Provide the (X, Y) coordinate of the cell's center where the given text is located.  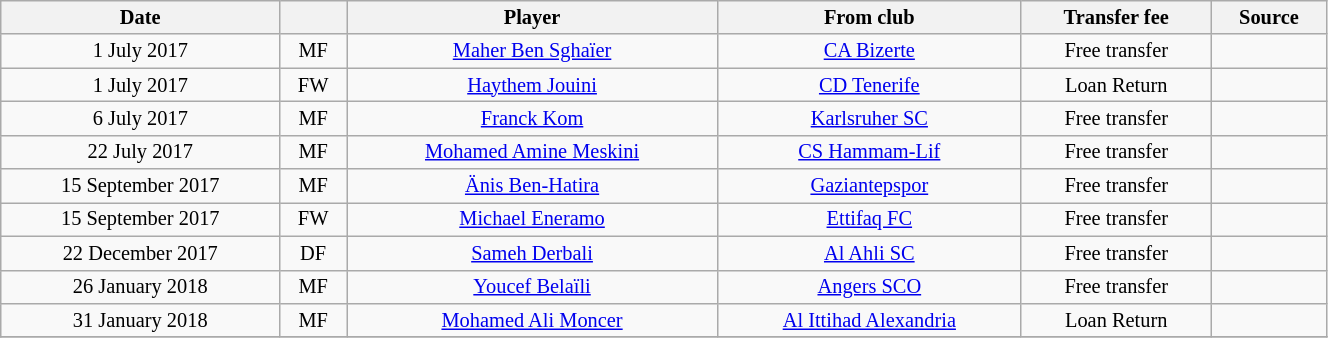
CD Tenerife (870, 85)
Al Ahli SC (870, 253)
Änis Ben-Hatira (532, 186)
Gaziantepspor (870, 186)
Source (1268, 17)
Mohamed Ali Moncer (532, 320)
Karlsruher SC (870, 118)
22 December 2017 (140, 253)
From club (870, 17)
Mohamed Amine Meskini (532, 152)
Angers SCO (870, 287)
Michael Eneramo (532, 219)
DF (314, 253)
Youcef Belaïli (532, 287)
26 January 2018 (140, 287)
6 July 2017 (140, 118)
Player (532, 17)
CS Hammam-Lif (870, 152)
Maher Ben Sghaïer (532, 51)
Franck Kom (532, 118)
Date (140, 17)
Ettifaq FC (870, 219)
Sameh Derbali (532, 253)
31 January 2018 (140, 320)
Transfer fee (1116, 17)
Haythem Jouini (532, 85)
CA Bizerte (870, 51)
Al Ittihad Alexandria (870, 320)
22 July 2017 (140, 152)
